Output the [x, y] coordinate of the center of the cell containing the given text.  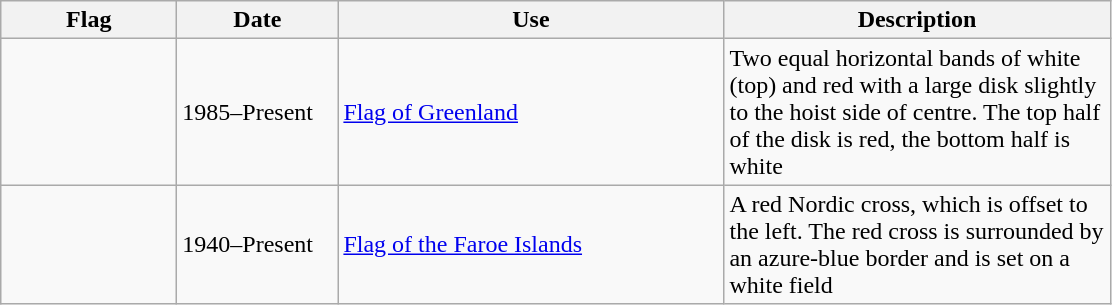
Use [531, 20]
1985–Present [258, 112]
Flag [89, 20]
Flag of Greenland [531, 112]
Description [917, 20]
Date [258, 20]
1940–Present [258, 244]
Flag of the Faroe Islands [531, 244]
A red Nordic cross, which is offset to the left. The red cross is surrounded by an azure-blue border and is set on a white field [917, 244]
